Identify which cell holds the provided text, then report its (X, Y) central coordinate. 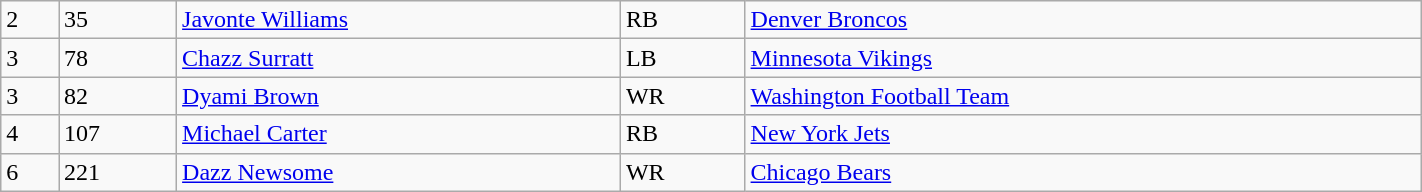
221 (118, 172)
107 (118, 134)
Dazz Newsome (399, 172)
LB (682, 58)
78 (118, 58)
6 (30, 172)
Javonte Williams (399, 20)
Minnesota Vikings (1083, 58)
New York Jets (1083, 134)
Dyami Brown (399, 96)
Michael Carter (399, 134)
35 (118, 20)
2 (30, 20)
82 (118, 96)
Washington Football Team (1083, 96)
Chazz Surratt (399, 58)
4 (30, 134)
Denver Broncos (1083, 20)
Chicago Bears (1083, 172)
